Identify which cell holds the provided text, then report its [x, y] central coordinate. 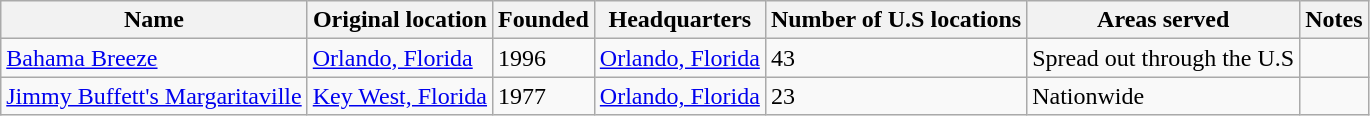
Areas served [1164, 20]
Name [154, 20]
Notes [1334, 20]
Key West, Florida [400, 96]
23 [896, 96]
Spread out through the U.S [1164, 58]
Founded [544, 20]
Nationwide [1164, 96]
Headquarters [680, 20]
43 [896, 58]
Jimmy Buffett's Margaritaville [154, 96]
Original location [400, 20]
1996 [544, 58]
1977 [544, 96]
Number of U.S locations [896, 20]
Bahama Breeze [154, 58]
